Detect which cell encompasses the target text, then output its [x, y] center coordinate. 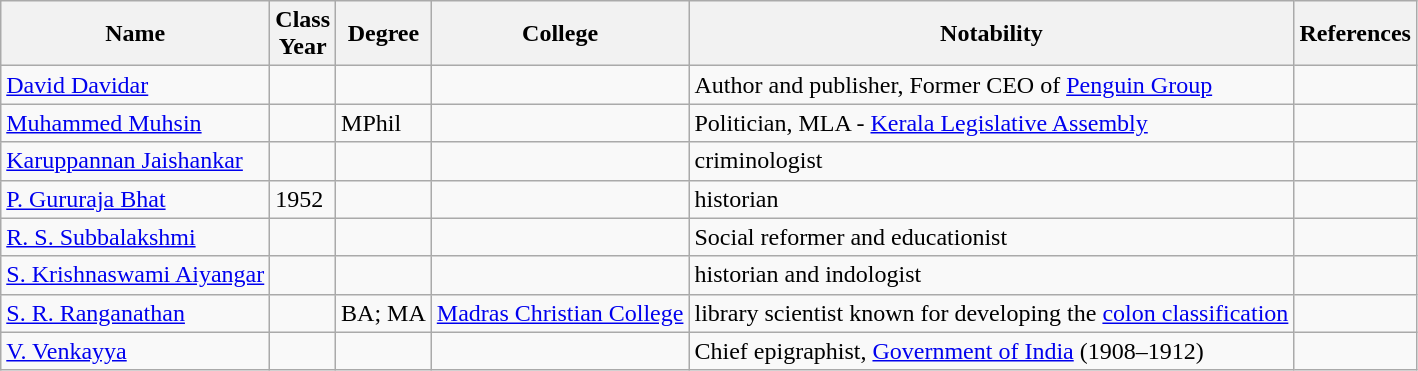
College [560, 34]
Social reformer and educationist [992, 237]
historian and indologist [992, 275]
Author and publisher, Former CEO of Penguin Group [992, 85]
R. S. Subbalakshmi [136, 237]
ClassYear [303, 34]
Politician, MLA - Kerala Legislative Assembly [992, 123]
S. R. Ranganathan [136, 313]
Degree [384, 34]
criminologist [992, 161]
Karuppannan Jaishankar [136, 161]
P. Gururaja Bhat [136, 199]
Name [136, 34]
Chief epigraphist, Government of India (1908–1912) [992, 351]
historian [992, 199]
BA; MA [384, 313]
1952 [303, 199]
Madras Christian College [560, 313]
library scientist known for developing the colon classification [992, 313]
V. Venkayya [136, 351]
Muhammed Muhsin [136, 123]
MPhil [384, 123]
S. Krishnaswami Aiyangar [136, 275]
Notability [992, 34]
References [1356, 34]
David Davidar [136, 85]
